Capture the cell that displays the provided text and extract its [x, y] central coordinate. 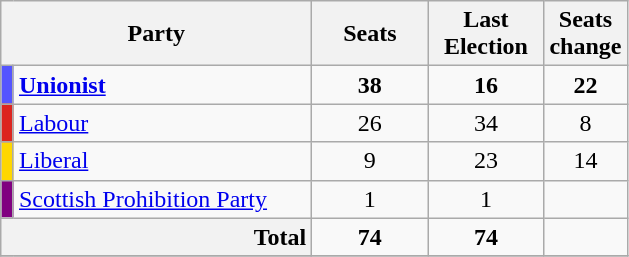
14 [586, 161]
9 [370, 161]
Last Election [486, 34]
23 [486, 161]
Total [156, 237]
Labour [162, 123]
8 [586, 123]
Liberal [162, 161]
Seats change [586, 34]
Party [156, 34]
26 [370, 123]
Unionist [162, 85]
38 [370, 85]
16 [486, 85]
22 [586, 85]
Scottish Prohibition Party [162, 199]
Seats [370, 34]
34 [486, 123]
